Determine the [x, y] coordinate at the center of the cell enclosing the given text.  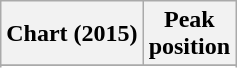
Peakposition [189, 34]
Chart (2015) [72, 34]
